Determine the [X, Y] coordinate at the center of the cell enclosing the given text.  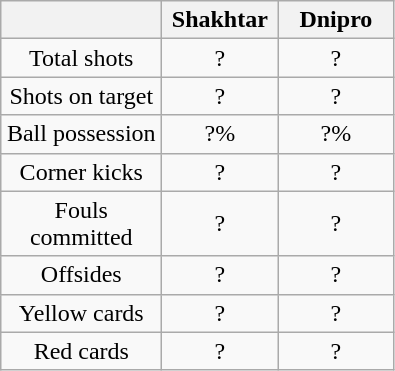
Dnipro [336, 20]
Corner kicks [82, 172]
Total shots [82, 58]
Shots on target [82, 96]
Shakhtar [220, 20]
Red cards [82, 351]
Offsides [82, 275]
Fouls committed [82, 224]
Yellow cards [82, 313]
Ball possession [82, 134]
